Capture the cell that displays the provided text and extract its (x, y) central coordinate. 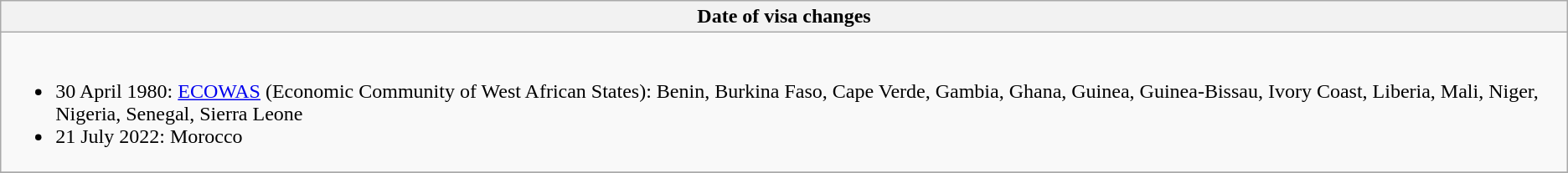
Date of visa changes (784, 17)
